Identify which cell holds the provided text, then report its [X, Y] central coordinate. 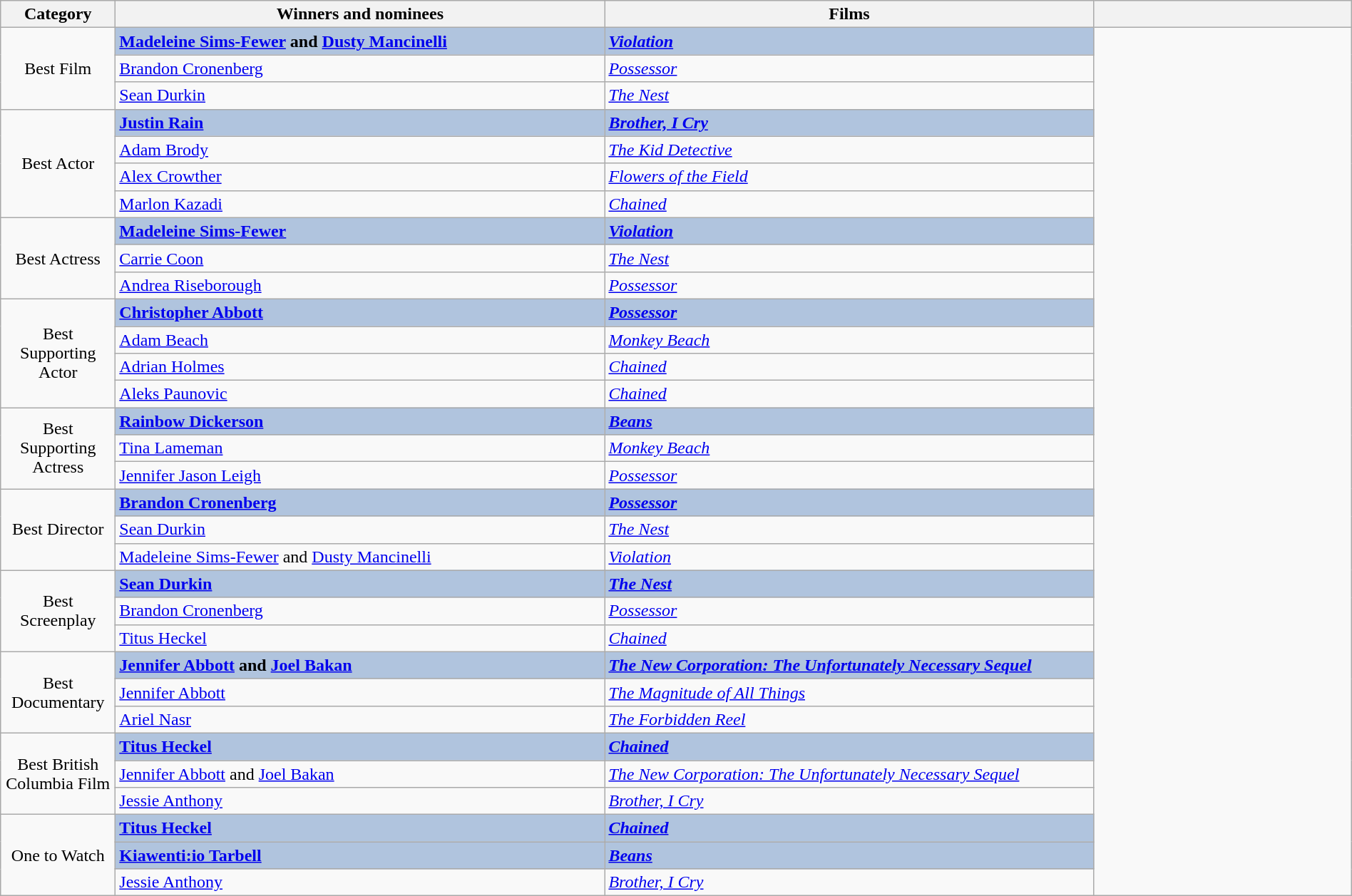
Rainbow Dickerson [360, 421]
Carrie Coon [360, 258]
Alex Crowther [360, 177]
Justin Rain [360, 123]
The Forbidden Reel [849, 719]
Best Screenplay [58, 611]
Adam Beach [360, 340]
The Magnitude of All Things [849, 692]
Best British Columbia Film [58, 773]
One to Watch [58, 855]
Andrea Riseborough [360, 285]
Best Supporting Actor [58, 353]
Best Documentary [58, 692]
Films [849, 14]
Christopher Abbott [360, 312]
Aleks Paunovic [360, 394]
Tina Lameman [360, 448]
Best Supporting Actress [58, 448]
Category [58, 14]
Winners and nominees [360, 14]
Jennifer Abbott [360, 692]
Ariel Nasr [360, 719]
Marlon Kazadi [360, 204]
Best Director [58, 530]
Kiawenti:io Tarbell [360, 855]
Madeleine Sims-Fewer [360, 231]
Adam Brody [360, 150]
Jennifer Jason Leigh [360, 475]
The Kid Detective [849, 150]
Flowers of the Field [849, 177]
Best Actress [58, 258]
Best Actor [58, 163]
Adrian Holmes [360, 367]
Best Film [58, 68]
